Identify which cell holds the provided text, then report its [X, Y] central coordinate. 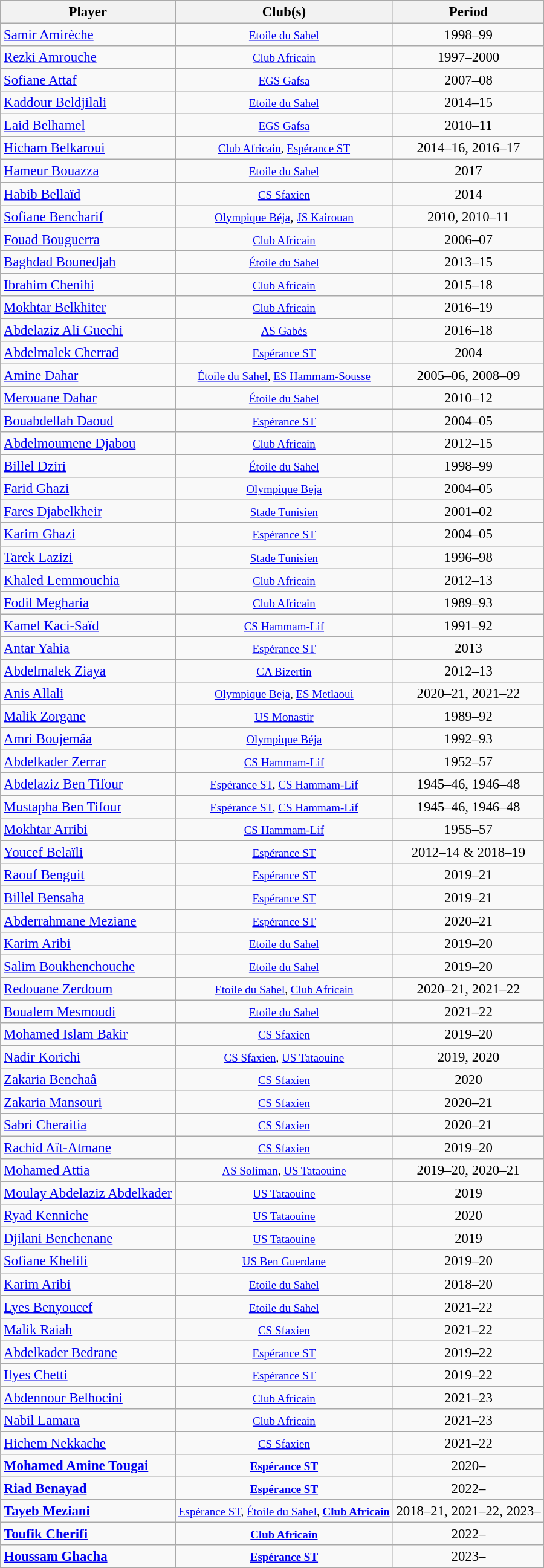
Merouane Dahar [88, 398]
CA Bizertin [284, 671]
Kaddour Beldjilali [88, 103]
Fares Djabelkheir [88, 512]
Mohamed Attia [88, 1170]
2012–15 [468, 444]
2010–11 [468, 126]
1989–92 [468, 716]
Abdelmalek Cherrad [88, 353]
Tarek Lazizi [88, 557]
Billel Bensaha [88, 898]
Abderrahmane Meziane [88, 921]
1955–57 [468, 830]
Rezki Amrouche [88, 57]
Malik Raiah [88, 1329]
2017 [468, 171]
2019–20, 2020–21 [468, 1170]
2001–02 [468, 512]
Kamel Kaci-Saïd [88, 625]
Abdelmalek Ziaya [88, 671]
Boualem Mesmoudi [88, 1011]
2014 [468, 194]
Karim Ghazi [88, 535]
1989–93 [468, 602]
Lyes Benyoucef [88, 1307]
AS Soliman, US Tataouine [284, 1170]
Raouf Benguit [88, 876]
Mohamed Islam Bakir [88, 1034]
Tayeb Meziani [88, 1511]
CS Sfaxien, US Tataouine [284, 1057]
US Ben Guerdane [284, 1262]
Olympique Beja [284, 489]
2023– [468, 1557]
Malik Zorgane [88, 716]
2010–12 [468, 398]
2020– [468, 1466]
Zakaria Benchaâ [88, 1080]
Mohamed Amine Tougai [88, 1466]
Anis Allali [88, 694]
Sabri Cheraitia [88, 1125]
Redouane Zerdoum [88, 989]
2013–15 [468, 262]
Moulay Abdelaziz Abdelkader [88, 1193]
Baghdad Bounedjah [88, 262]
Club Africain, Espérance ST [284, 148]
1991–92 [468, 625]
Toufik Cherifi [88, 1534]
Ibrahim Chenihi [88, 285]
Houssam Ghacha [88, 1557]
Espérance ST, Étoile du Sahel, Club Africain [284, 1511]
Étoile du Sahel, ES Hammam-Sousse [284, 375]
Nabil Lamara [88, 1421]
Amine Dahar [88, 375]
2010, 2010–11 [468, 216]
Sofiane Khelili [88, 1262]
Period [468, 12]
Youcef Belaïli [88, 853]
US Monastir [284, 716]
2018–21, 2021–22, 2023– [468, 1511]
2016–19 [468, 308]
Khaled Lemmouchia [88, 580]
Olympique Béja [284, 739]
1997–2000 [468, 57]
2019, 2020 [468, 1057]
Habib Bellaïd [88, 194]
Etoile du Sahel, Club Africain [284, 989]
Billel Dziri [88, 466]
Abdelkader Bedrane [88, 1352]
Zakaria Mansouri [88, 1102]
2018–20 [468, 1284]
Abdelaziz Ali Guechi [88, 330]
Abdennour Belhocini [88, 1398]
Abdelaziz Ben Tifour [88, 784]
2014–15 [468, 103]
Club(s) [284, 12]
Riad Benayad [88, 1489]
Olympique Beja, ES Metlaoui [284, 694]
Abdelkader Zerrar [88, 762]
Bouabdellah Daoud [88, 421]
1952–57 [468, 762]
Rachid Aït-Atmane [88, 1148]
Hicham Belkaroui [88, 148]
Player [88, 12]
Sofiane Bencharif [88, 216]
2016–18 [468, 330]
2015–18 [468, 285]
Mokhtar Belkhiter [88, 308]
Samir Amirèche [88, 35]
2007–08 [468, 80]
2006–07 [468, 239]
Sofiane Attaf [88, 80]
Mokhtar Arribi [88, 830]
2014–16, 2016–17 [468, 148]
Ilyes Chetti [88, 1375]
Farid Ghazi [88, 489]
Laid Belhamel [88, 126]
1996–98 [468, 557]
2004 [468, 353]
2013 [468, 648]
Ryad Kenniche [88, 1216]
Olympique Béja, JS Kairouan [284, 216]
Abdelmoumene Djabou [88, 444]
Djilani Benchenane [88, 1239]
Hichem Nekkache [88, 1443]
Fodil Megharia [88, 602]
AS Gabès [284, 330]
Salim Boukhenchouche [88, 966]
Antar Yahia [88, 648]
Amri Boujemâa [88, 739]
Fouad Bouguerra [88, 239]
2012–14 & 2018–19 [468, 853]
2005–06, 2008–09 [468, 375]
Hameur Bouazza [88, 171]
Mustapha Ben Tifour [88, 807]
1992–93 [468, 739]
Nadir Korichi [88, 1057]
